Return the [x, y] coordinate for the center point of the cell that contains the specified text.  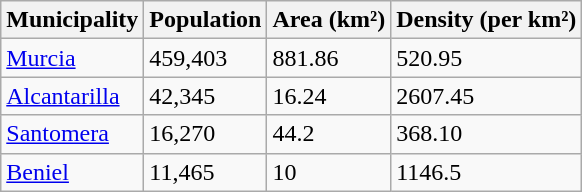
10 [329, 172]
459,403 [206, 58]
Alcantarilla [72, 96]
11,465 [206, 172]
881.86 [329, 58]
Population [206, 20]
Santomera [72, 134]
Municipality [72, 20]
Density (per km²) [486, 20]
368.10 [486, 134]
520.95 [486, 58]
44.2 [329, 134]
Area (km²) [329, 20]
42,345 [206, 96]
16,270 [206, 134]
Murcia [72, 58]
2607.45 [486, 96]
Beniel [72, 172]
1146.5 [486, 172]
16.24 [329, 96]
